Pinpoint the cell where the given text exists, returning its (X, Y) midpoint coordinate. 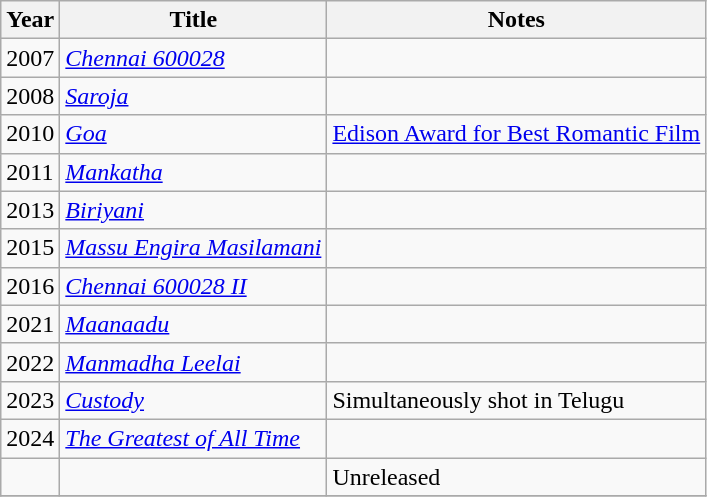
2021 (30, 324)
Goa (194, 134)
Biriyani (194, 210)
2010 (30, 134)
2024 (30, 438)
Year (30, 20)
Edison Award for Best Romantic Film (516, 134)
Chennai 600028 II (194, 286)
Massu Engira Masilamani (194, 248)
The Greatest of All Time (194, 438)
Maanaadu (194, 324)
Title (194, 20)
Manmadha Leelai (194, 362)
2015 (30, 248)
2022 (30, 362)
2007 (30, 58)
2016 (30, 286)
2008 (30, 96)
Notes (516, 20)
Saroja (194, 96)
Chennai 600028 (194, 58)
2013 (30, 210)
2011 (30, 172)
Mankatha (194, 172)
Unreleased (516, 477)
Simultaneously shot in Telugu (516, 400)
2023 (30, 400)
Custody (194, 400)
